Provide the (x, y) coordinate of the cell's center where the given text is located.  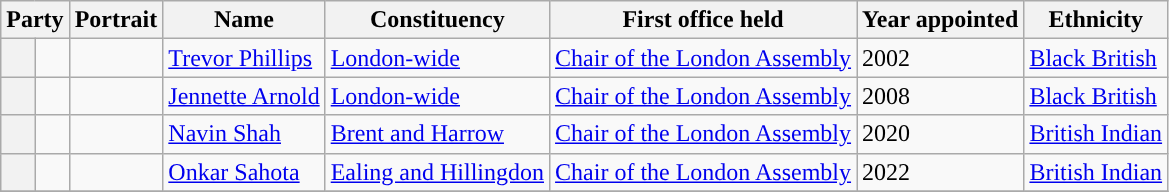
2022 (940, 172)
Year appointed (940, 20)
Onkar Sahota (244, 172)
Brent and Harrow (437, 134)
2008 (940, 96)
Name (244, 20)
Jennette Arnold (244, 96)
Navin Shah (244, 134)
Ealing and Hillingdon (437, 172)
Party (35, 20)
First office held (704, 20)
Ethnicity (1096, 20)
Portrait (116, 20)
2020 (940, 134)
Trevor Phillips (244, 58)
Constituency (437, 20)
2002 (940, 58)
